Detect which cell encompasses the target text, then output its (X, Y) center coordinate. 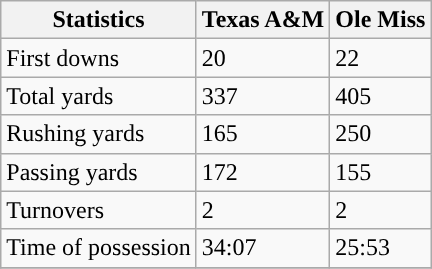
165 (263, 134)
155 (380, 172)
Ole Miss (380, 20)
405 (380, 96)
20 (263, 58)
250 (380, 134)
Rushing yards (99, 134)
Texas A&M (263, 20)
172 (263, 172)
Statistics (99, 20)
22 (380, 58)
Turnovers (99, 210)
Time of possession (99, 248)
Total yards (99, 96)
34:07 (263, 248)
25:53 (380, 248)
337 (263, 96)
Passing yards (99, 172)
First downs (99, 58)
